Extract the [X, Y] coordinate from the center of the cell holding the provided text.  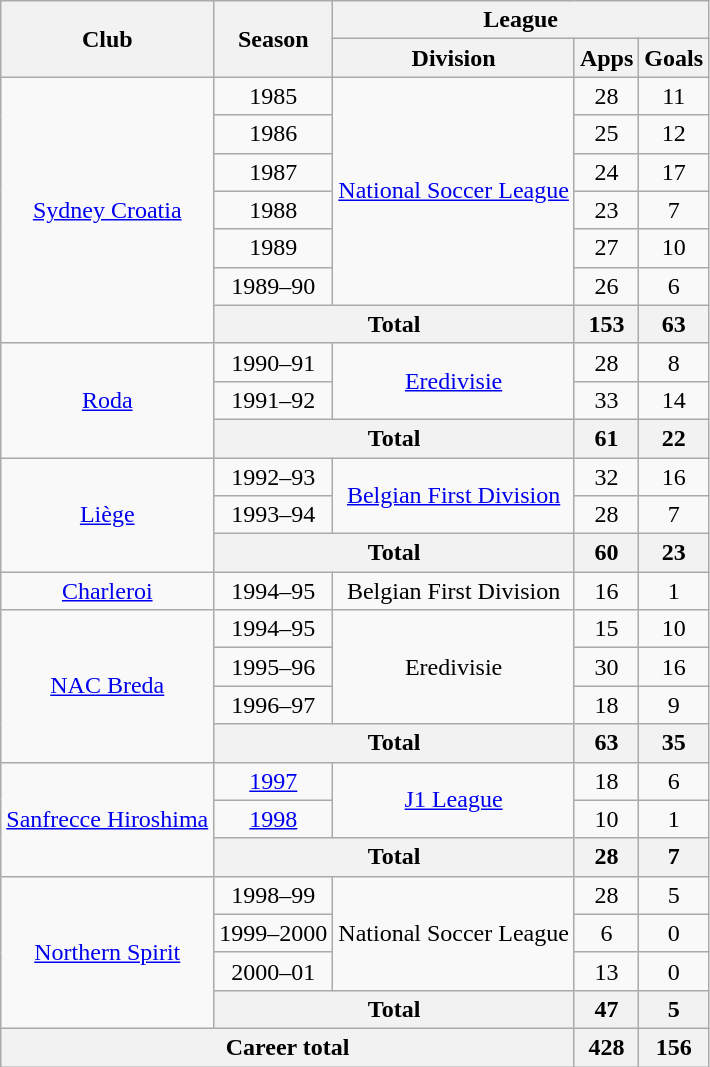
Sanfrecce Hiroshima [108, 819]
1986 [274, 134]
Career total [288, 1047]
Charleroi [108, 591]
35 [674, 743]
24 [606, 172]
Liège [108, 515]
Sydney Croatia [108, 210]
1988 [274, 210]
17 [674, 172]
27 [606, 248]
NAC Breda [108, 686]
Roda [108, 400]
60 [606, 553]
22 [674, 438]
1990–91 [274, 362]
1996–97 [274, 705]
1989 [274, 248]
1999–2000 [274, 933]
8 [674, 362]
Apps [606, 58]
Division [454, 58]
30 [606, 667]
14 [674, 400]
1993–94 [274, 515]
1989–90 [274, 286]
153 [606, 324]
33 [606, 400]
J1 League [454, 800]
12 [674, 134]
1985 [274, 96]
13 [606, 971]
2000–01 [274, 971]
Season [274, 39]
Goals [674, 58]
1998–99 [274, 895]
9 [674, 705]
428 [606, 1047]
156 [674, 1047]
11 [674, 96]
1998 [274, 819]
Northern Spirit [108, 952]
1987 [274, 172]
1991–92 [274, 400]
61 [606, 438]
47 [606, 1009]
32 [606, 477]
Club [108, 39]
26 [606, 286]
25 [606, 134]
League [521, 20]
1992–93 [274, 477]
1995–96 [274, 667]
1997 [274, 781]
15 [606, 629]
